From the cell containing the given text, extract its center point as [X, Y] coordinate. 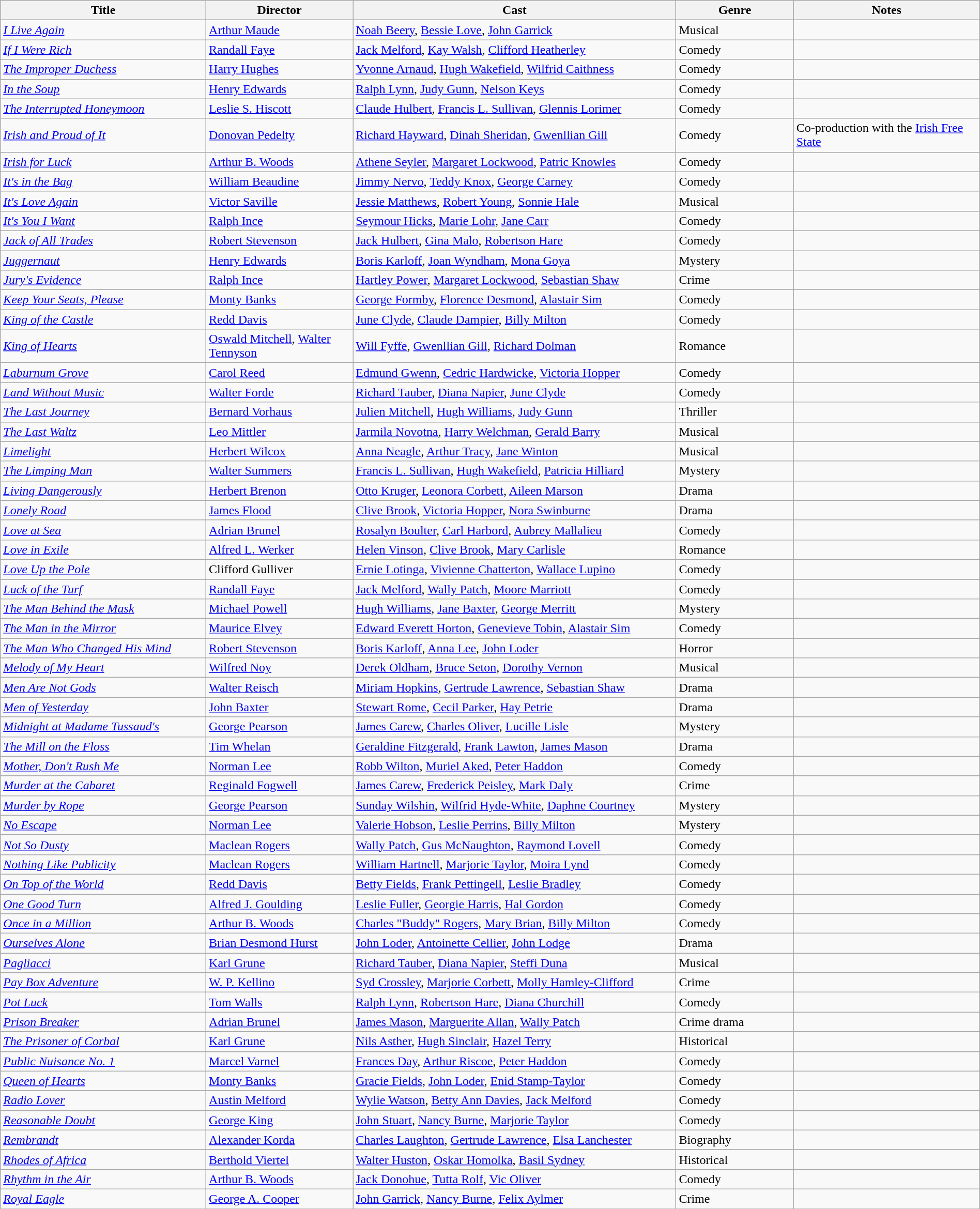
Reasonable Doubt [103, 1120]
Arthur Maude [280, 30]
The Man Who Changed His Mind [103, 648]
Lonely Road [103, 510]
Donovan Pedelty [280, 135]
Reginald Fogwell [280, 786]
The Improper Duchess [103, 69]
Edmund Gwenn, Cedric Hardwicke, Victoria Hopper [515, 373]
Tom Walls [280, 1002]
The Limping Man [103, 471]
Leslie Fuller, Georgie Harris, Hal Gordon [515, 904]
Jack Donohue, Tutta Rolf, Vic Oliver [515, 1179]
Clive Brook, Victoria Hopper, Nora Swinburne [515, 510]
Bernard Vorhaus [280, 412]
Boris Karloff, Anna Lee, John Loder [515, 648]
Herbert Brenon [280, 491]
Director [280, 10]
I Live Again [103, 30]
The Last Waltz [103, 432]
Love in Exile [103, 549]
Clifford Gulliver [280, 569]
William Beaudine [280, 181]
Midnight at Madame Tussaud's [103, 727]
Irish for Luck [103, 162]
The Last Journey [103, 412]
If I Were Rich [103, 50]
Charles "Buddy" Rogers, Mary Brian, Billy Milton [515, 924]
James Flood [280, 510]
June Clyde, Claude Dampier, Billy Milton [515, 319]
Royal Eagle [103, 1199]
John Loder, Antoinette Cellier, John Lodge [515, 943]
Jury's Evidence [103, 280]
Victor Saville [280, 201]
George King [280, 1120]
Public Nuisance No. 1 [103, 1061]
Murder by Rope [103, 805]
Valerie Hobson, Leslie Perrins, Billy Milton [515, 825]
Carol Reed [280, 373]
Marcel Varnel [280, 1061]
Tim Whelan [280, 746]
Charles Laughton, Gertrude Lawrence, Elsa Lanchester [515, 1140]
Herbert Wilcox [280, 451]
Gracie Fields, John Loder, Enid Stamp-Taylor [515, 1081]
W. P. Kellino [280, 983]
Rhodes of Africa [103, 1159]
Walter Reisch [280, 687]
James Carew, Charles Oliver, Lucille Lisle [515, 727]
Brian Desmond Hurst [280, 943]
Stewart Rome, Cecil Parker, Hay Petrie [515, 707]
Jack Melford, Kay Walsh, Clifford Heatherley [515, 50]
Seymour Hicks, Marie Lohr, Jane Carr [515, 221]
It's Love Again [103, 201]
George Formby, Florence Desmond, Alastair Sim [515, 300]
Hartley Power, Margaret Lockwood, Sebastian Shaw [515, 280]
The Mill on the Floss [103, 746]
Boris Karloff, Joan Wyndham, Mona Goya [515, 260]
Richard Tauber, Diana Napier, Steffi Duna [515, 963]
Julien Mitchell, Hugh Williams, Judy Gunn [515, 412]
Sunday Wilshin, Wilfrid Hyde-White, Daphne Courtney [515, 805]
Michael Powell [280, 609]
Robb Wilton, Muriel Aked, Peter Haddon [515, 766]
Melody of My Heart [103, 668]
Nothing Like Publicity [103, 864]
Ourselves Alone [103, 943]
Wally Patch, Gus McNaughton, Raymond Lovell [515, 845]
Limelight [103, 451]
Geraldine Fitzgerald, Frank Lawton, James Mason [515, 746]
Queen of Hearts [103, 1081]
Jarmila Novotna, Harry Welchman, Gerald Barry [515, 432]
Maurice Elvey [280, 629]
Nils Asther, Hugh Sinclair, Hazel Terry [515, 1042]
Derek Oldham, Bruce Seton, Dorothy Vernon [515, 668]
Francis L. Sullivan, Hugh Wakefield, Patricia Hilliard [515, 471]
On Top of the World [103, 884]
Once in a Million [103, 924]
Living Dangerously [103, 491]
Horror [735, 648]
Radio Lover [103, 1100]
Berthold Viertel [280, 1159]
Athene Seyler, Margaret Lockwood, Patric Knowles [515, 162]
Biography [735, 1140]
Love at Sea [103, 530]
Miriam Hopkins, Gertrude Lawrence, Sebastian Shaw [515, 687]
Rosalyn Boulter, Carl Harbord, Aubrey Mallalieu [515, 530]
Claude Hulbert, Francis L. Sullivan, Glennis Lorimer [515, 109]
Land Without Music [103, 392]
Notes [886, 10]
Rhythm in the Air [103, 1179]
Edward Everett Horton, Genevieve Tobin, Alastair Sim [515, 629]
Anna Neagle, Arthur Tracy, Jane Winton [515, 451]
Wylie Watson, Betty Ann Davies, Jack Melford [515, 1100]
The Interrupted Honeymoon [103, 109]
Walter Huston, Oskar Homolka, Basil Sydney [515, 1159]
Austin Melford [280, 1100]
Irish and Proud of It [103, 135]
Frances Day, Arthur Riscoe, Peter Haddon [515, 1061]
James Mason, Marguerite Allan, Wally Patch [515, 1022]
It's in the Bag [103, 181]
Syd Crossley, Marjorie Corbett, Molly Hamley-Clifford [515, 983]
William Hartnell, Marjorie Taylor, Moira Lynd [515, 864]
Co-production with the Irish Free State [886, 135]
Otto Kruger, Leonora Corbett, Aileen Marson [515, 491]
The Man Behind the Mask [103, 609]
Richard Hayward, Dinah Sheridan, Gwenllian Gill [515, 135]
Love Up the Pole [103, 569]
Betty Fields, Frank Pettingell, Leslie Bradley [515, 884]
John Garrick, Nancy Burne, Felix Aylmer [515, 1199]
Crime drama [735, 1022]
Alfred L. Werker [280, 549]
One Good Turn [103, 904]
John Stuart, Nancy Burne, Marjorie Taylor [515, 1120]
Ralph Lynn, Robertson Hare, Diana Churchill [515, 1002]
Leslie S. Hiscott [280, 109]
Yvonne Arnaud, Hugh Wakefield, Wilfrid Caithness [515, 69]
Alexander Korda [280, 1140]
No Escape [103, 825]
Jack of All Trades [103, 240]
Not So Dusty [103, 845]
In the Soup [103, 89]
Alfred J. Goulding [280, 904]
Genre [735, 10]
Jack Hulbert, Gina Malo, Robertson Hare [515, 240]
Title [103, 10]
Juggernaut [103, 260]
Pot Luck [103, 1002]
James Carew, Frederick Peisley, Mark Daly [515, 786]
Murder at the Cabaret [103, 786]
King of Hearts [103, 346]
Pagliacci [103, 963]
The Man in the Mirror [103, 629]
King of the Castle [103, 319]
Rembrandt [103, 1140]
Laburnum Grove [103, 373]
Men of Yesterday [103, 707]
Jimmy Nervo, Teddy Knox, George Carney [515, 181]
The Prisoner of Corbal [103, 1042]
Thriller [735, 412]
Walter Summers [280, 471]
Ernie Lotinga, Vivienne Chatterton, Wallace Lupino [515, 569]
George A. Cooper [280, 1199]
Leo Mittler [280, 432]
Ralph Lynn, Judy Gunn, Nelson Keys [515, 89]
Jessie Matthews, Robert Young, Sonnie Hale [515, 201]
Noah Beery, Bessie Love, John Garrick [515, 30]
Luck of the Turf [103, 589]
Harry Hughes [280, 69]
Mother, Don't Rush Me [103, 766]
Walter Forde [280, 392]
Hugh Williams, Jane Baxter, George Merritt [515, 609]
Richard Tauber, Diana Napier, June Clyde [515, 392]
Jack Melford, Wally Patch, Moore Marriott [515, 589]
Cast [515, 10]
It's You I Want [103, 221]
John Baxter [280, 707]
Men Are Not Gods [103, 687]
Helen Vinson, Clive Brook, Mary Carlisle [515, 549]
Will Fyffe, Gwenllian Gill, Richard Dolman [515, 346]
Keep Your Seats, Please [103, 300]
Oswald Mitchell, Walter Tennyson [280, 346]
Wilfred Noy [280, 668]
Prison Breaker [103, 1022]
Pay Box Adventure [103, 983]
